Provide the (x, y) coordinate of the cell's center where the given text is located.  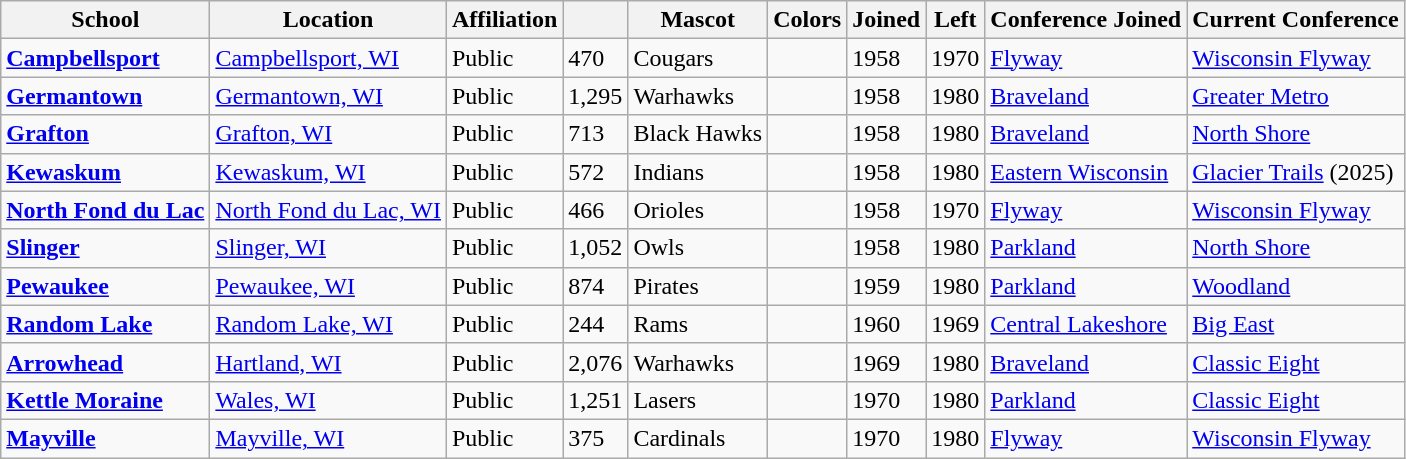
1960 (886, 324)
2,076 (596, 362)
Glacier Trails (2025) (1296, 172)
Grafton (106, 134)
Grafton, WI (328, 134)
Germantown, WI (328, 96)
North Fond du Lac (106, 210)
Germantown (106, 96)
Arrowhead (106, 362)
Black Hawks (698, 134)
School (106, 20)
Woodland (1296, 286)
Wales, WI (328, 400)
Slinger, WI (328, 248)
874 (596, 286)
Mascot (698, 20)
Slinger (106, 248)
1,295 (596, 96)
Conference Joined (1086, 20)
Random Lake, WI (328, 324)
Kewaskum (106, 172)
Cardinals (698, 438)
Campbellsport (106, 58)
244 (596, 324)
1,052 (596, 248)
Location (328, 20)
Joined (886, 20)
Eastern Wisconsin (1086, 172)
1,251 (596, 400)
Orioles (698, 210)
Left (956, 20)
Affiliation (504, 20)
Random Lake (106, 324)
Pewaukee (106, 286)
Hartland, WI (328, 362)
713 (596, 134)
Pewaukee, WI (328, 286)
Cougars (698, 58)
Mayville, WI (328, 438)
1959 (886, 286)
Campbellsport, WI (328, 58)
North Fond du Lac, WI (328, 210)
Kewaskum, WI (328, 172)
Owls (698, 248)
Kettle Moraine (106, 400)
470 (596, 58)
Mayville (106, 438)
Pirates (698, 286)
Greater Metro (1296, 96)
375 (596, 438)
Rams (698, 324)
Lasers (698, 400)
466 (596, 210)
Current Conference (1296, 20)
Central Lakeshore (1086, 324)
572 (596, 172)
Indians (698, 172)
Big East (1296, 324)
Colors (808, 20)
